Extract the (x, y) coordinate from the center of the cell holding the provided text.  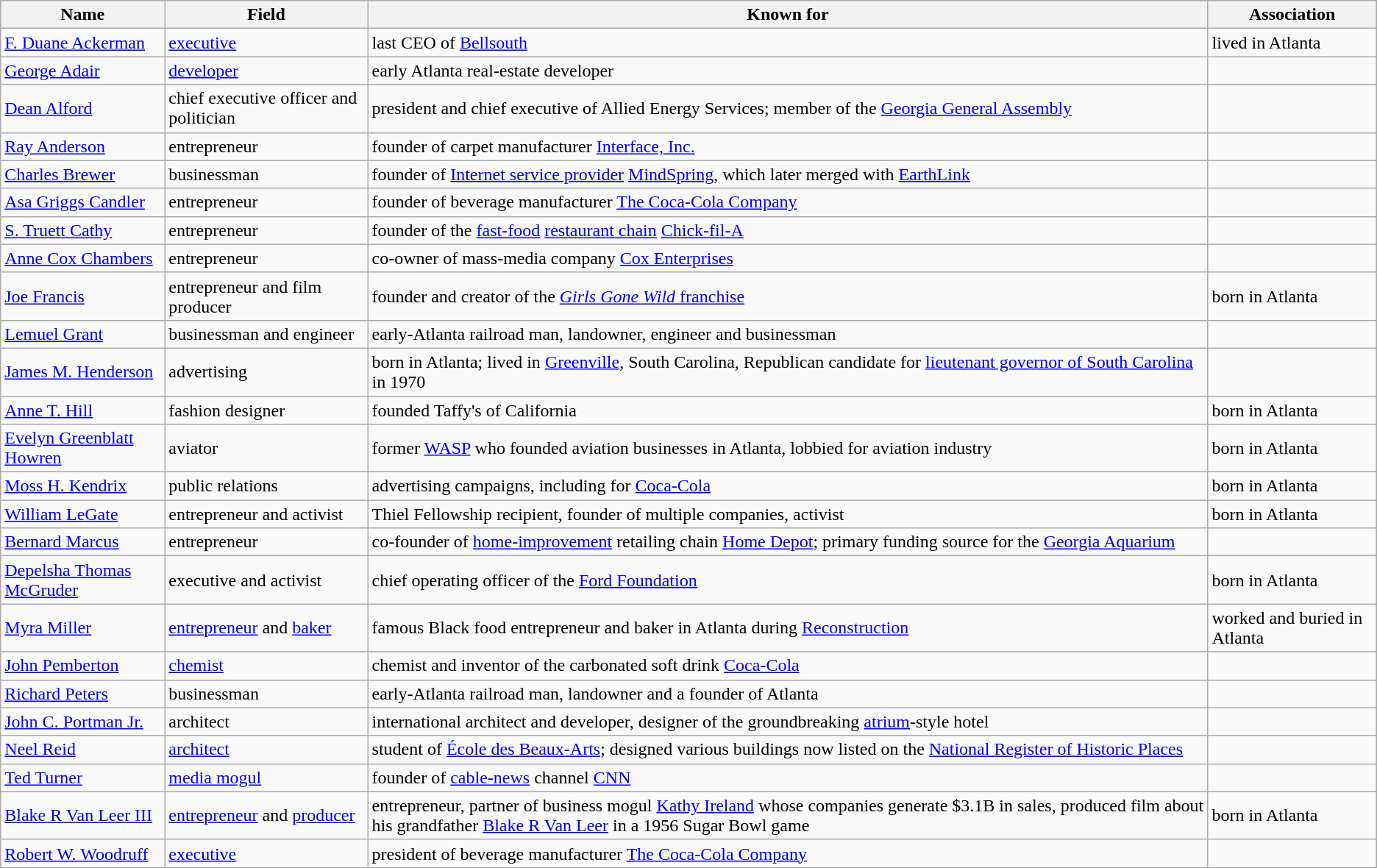
student of École des Beaux-Arts; designed various buildings now listed on the National Register of Historic Places (788, 750)
Moss H. Kendrix (82, 486)
Lemuel Grant (82, 334)
John Pemberton (82, 666)
Robert W. Woodruff (82, 853)
co-owner of mass-media company Cox Enterprises (788, 258)
Charles Brewer (82, 174)
founder of beverage manufacturer The Coca-Cola Company (788, 202)
chief executive officer and politician (266, 109)
entrepreneur and activist (266, 514)
fashion designer (266, 410)
founder of the fast-food restaurant chain Chick-fil-A (788, 230)
Evelyn Greenblatt Howren (82, 449)
early-Atlanta railroad man, landowner, engineer and businessman (788, 334)
Neel Reid (82, 750)
S. Truett Cathy (82, 230)
Bernard Marcus (82, 542)
businessman and engineer (266, 334)
president of beverage manufacturer The Coca-Cola Company (788, 853)
Dean Alford (82, 109)
founder of Internet service provider MindSpring, which later merged with EarthLink (788, 174)
Depelsha Thomas McGruder (82, 580)
worked and buried in Atlanta (1292, 628)
George Adair (82, 71)
early-Atlanta railroad man, landowner and a founder of Atlanta (788, 694)
developer (266, 71)
chemist and inventor of the carbonated soft drink Coca-Cola (788, 666)
chief operating officer of the Ford Foundation (788, 580)
F. Duane Ackerman (82, 43)
William LeGate (82, 514)
early Atlanta real-estate developer (788, 71)
John C. Portman Jr. (82, 722)
chemist (266, 666)
Ray Anderson (82, 146)
Association (1292, 15)
media mogul (266, 778)
last CEO of Bellsouth (788, 43)
founded Taffy's of California (788, 410)
Ted Turner (82, 778)
advertising (266, 372)
Joe Francis (82, 296)
founder and creator of the Girls Gone Wild franchise (788, 296)
born in Atlanta; lived in Greenville, South Carolina, Republican candidate for lieutenant governor of South Carolina in 1970 (788, 372)
entrepreneur and film producer (266, 296)
lived in Atlanta (1292, 43)
public relations (266, 486)
Anne Cox Chambers (82, 258)
Known for (788, 15)
founder of carpet manufacturer Interface, Inc. (788, 146)
aviator (266, 449)
Anne T. Hill (82, 410)
former WASP who founded aviation businesses in Atlanta, lobbied for aviation industry (788, 449)
Richard Peters (82, 694)
Blake R Van Leer III (82, 815)
entrepreneur and baker (266, 628)
Field (266, 15)
executive and activist (266, 580)
president and chief executive of Allied Energy Services; member of the Georgia General Assembly (788, 109)
advertising campaigns, including for Coca-Cola (788, 486)
international architect and developer, designer of the groundbreaking atrium-style hotel (788, 722)
co-founder of home-improvement retailing chain Home Depot; primary funding source for the Georgia Aquarium (788, 542)
entrepreneur and producer (266, 815)
James M. Henderson (82, 372)
Name (82, 15)
famous Black food entrepreneur and baker in Atlanta during Reconstruction (788, 628)
Asa Griggs Candler (82, 202)
founder of cable-news channel CNN (788, 778)
Myra Miller (82, 628)
Thiel Fellowship recipient, founder of multiple companies, activist (788, 514)
